Capture the cell that displays the provided text and extract its (x, y) central coordinate. 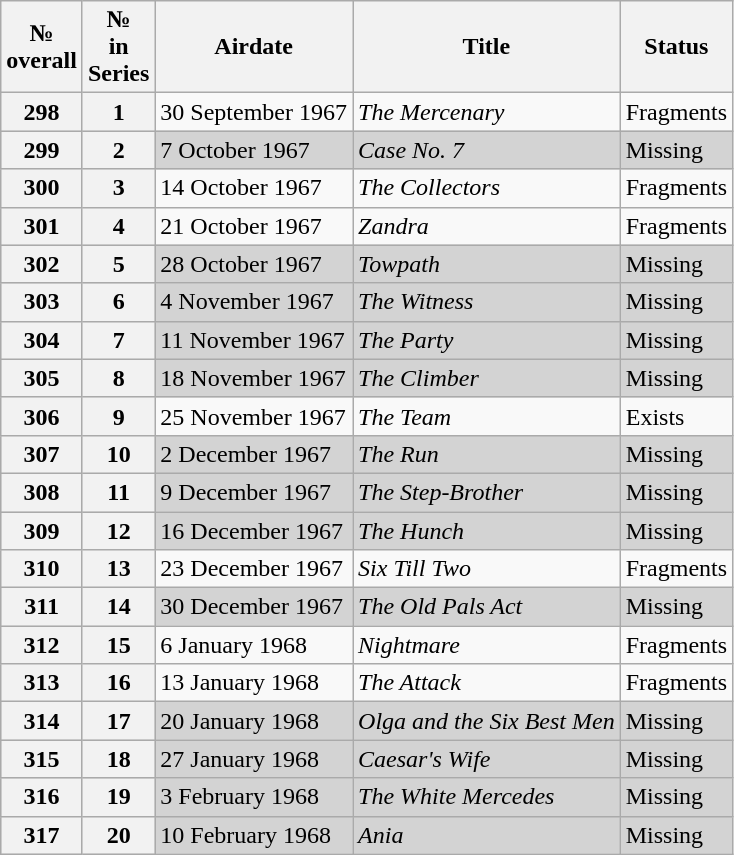
14 (118, 607)
10 (118, 454)
317 (42, 835)
8 (118, 378)
301 (42, 226)
Ania (487, 835)
Case No. 7 (487, 150)
№inSeries (118, 47)
7 (118, 340)
The Step-Brother (487, 492)
20 (118, 835)
13 (118, 569)
Towpath (487, 264)
6 January 1968 (254, 645)
The Mercenary (487, 112)
306 (42, 416)
312 (42, 645)
20 January 1968 (254, 721)
308 (42, 492)
Title (487, 47)
The Collectors (487, 188)
23 December 1967 (254, 569)
17 (118, 721)
№overall (42, 47)
Airdate (254, 47)
Six Till Two (487, 569)
16 (118, 683)
313 (42, 683)
2 (118, 150)
Exists (676, 416)
The Old Pals Act (487, 607)
30 December 1967 (254, 607)
304 (42, 340)
Status (676, 47)
14 October 1967 (254, 188)
The Climber (487, 378)
30 September 1967 (254, 112)
16 December 1967 (254, 531)
302 (42, 264)
4 (118, 226)
1 (118, 112)
309 (42, 531)
4 November 1967 (254, 302)
316 (42, 797)
299 (42, 150)
The Party (487, 340)
Olga and the Six Best Men (487, 721)
300 (42, 188)
11 November 1967 (254, 340)
The Hunch (487, 531)
311 (42, 607)
307 (42, 454)
13 January 1968 (254, 683)
5 (118, 264)
2 December 1967 (254, 454)
310 (42, 569)
Nightmare (487, 645)
19 (118, 797)
18 November 1967 (254, 378)
3 (118, 188)
15 (118, 645)
28 October 1967 (254, 264)
305 (42, 378)
314 (42, 721)
The Team (487, 416)
11 (118, 492)
10 February 1968 (254, 835)
The White Mercedes (487, 797)
Caesar's Wife (487, 759)
9 December 1967 (254, 492)
The Run (487, 454)
298 (42, 112)
6 (118, 302)
The Attack (487, 683)
25 November 1967 (254, 416)
Zandra (487, 226)
18 (118, 759)
21 October 1967 (254, 226)
27 January 1968 (254, 759)
3 February 1968 (254, 797)
7 October 1967 (254, 150)
12 (118, 531)
315 (42, 759)
303 (42, 302)
The Witness (487, 302)
9 (118, 416)
